For the text-containing cell, return its midpoint in [x, y] coordinate format. 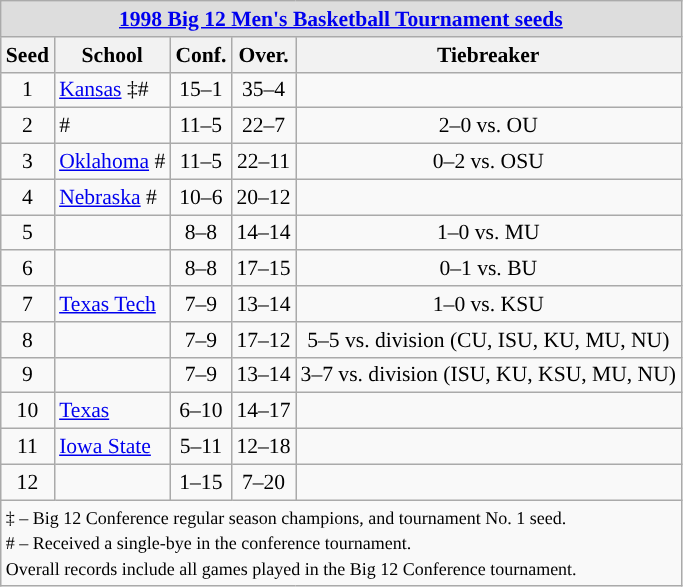
7 [28, 304]
3 [28, 162]
5–5 vs. division (CU, ISU, KU, MU, NU) [489, 340]
0–2 vs. OSU [489, 162]
8 [28, 340]
Oklahoma # [112, 162]
6 [28, 269]
17–15 [263, 269]
17–12 [263, 340]
Over. [263, 55]
School [112, 55]
Texas [112, 411]
Tiebreaker [489, 55]
22–11 [263, 162]
35–4 [263, 90]
11 [28, 447]
Conf. [200, 55]
15–1 [200, 90]
10–6 [200, 197]
7–20 [263, 482]
Texas Tech [112, 304]
14–17 [263, 411]
Nebraska # [112, 197]
14–14 [263, 233]
# [112, 126]
2–0 vs. OU [489, 126]
Kansas ‡# [112, 90]
22–7 [263, 126]
20–12 [263, 197]
Iowa State [112, 447]
5 [28, 233]
10 [28, 411]
Seed [28, 55]
9 [28, 375]
3–7 vs. division (ISU, KU, KSU, MU, NU) [489, 375]
1–15 [200, 482]
1–0 vs. MU [489, 233]
1–0 vs. KSU [489, 304]
0–1 vs. BU [489, 269]
12–18 [263, 447]
1 [28, 90]
2 [28, 126]
5–11 [200, 447]
4 [28, 197]
12 [28, 482]
1998 Big 12 Men's Basketball Tournament seeds [341, 19]
6–10 [200, 411]
